Pinpoint the cell where the given text exists, returning its (x, y) midpoint coordinate. 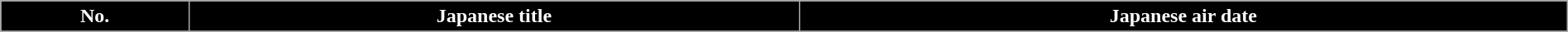
Japanese air date (1183, 16)
Japanese title (494, 16)
No. (95, 16)
